Search for the cell housing the specified text and yield its [x, y] center coordinate. 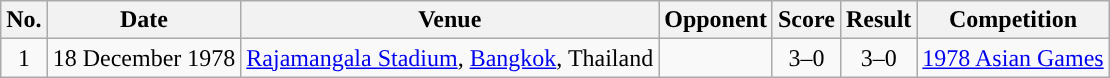
Score [806, 20]
Rajamangala Stadium, Bangkok, Thailand [450, 58]
Venue [450, 20]
Result [878, 20]
No. [24, 20]
1 [24, 58]
1978 Asian Games [1013, 58]
Date [144, 20]
18 December 1978 [144, 58]
Competition [1013, 20]
Opponent [716, 20]
